From the cell containing the given text, extract its center point as (X, Y) coordinate. 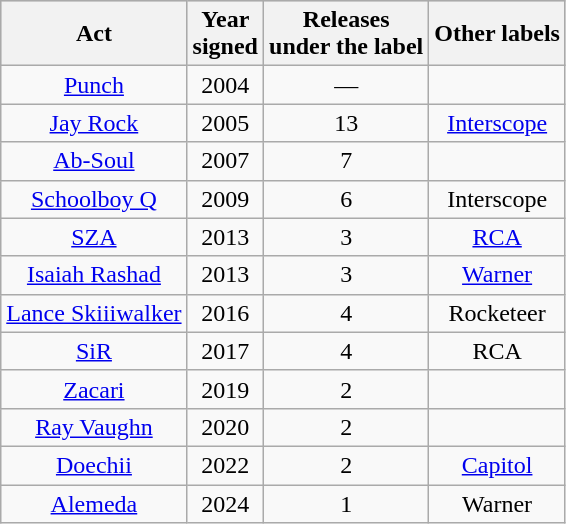
SiR (94, 351)
Releases under the label (346, 34)
Capitol (498, 465)
Punch (94, 85)
— (346, 85)
2024 (225, 503)
Doechii (94, 465)
13 (346, 123)
Act (94, 34)
2004 (225, 85)
6 (346, 199)
2017 (225, 351)
Ab-Soul (94, 161)
Year signed (225, 34)
2022 (225, 465)
2020 (225, 427)
2016 (225, 313)
2005 (225, 123)
Rocketeer (498, 313)
Lance Skiiiwalker (94, 313)
2007 (225, 161)
Zacari (94, 389)
Jay Rock (94, 123)
Schoolboy Q (94, 199)
Alemeda (94, 503)
7 (346, 161)
2009 (225, 199)
2019 (225, 389)
Isaiah Rashad (94, 275)
Other labels (498, 34)
SZA (94, 237)
1 (346, 503)
Ray Vaughn (94, 427)
